From the cell containing the given text, extract its center point as (X, Y) coordinate. 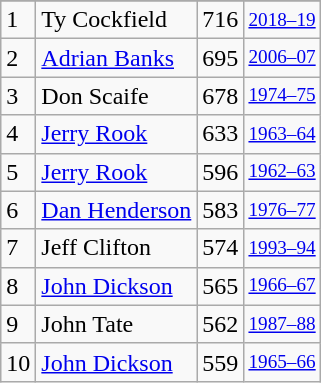
633 (220, 134)
1993–94 (282, 248)
3 (18, 96)
John Tate (116, 324)
Dan Henderson (116, 210)
8 (18, 286)
596 (220, 172)
7 (18, 248)
1965–66 (282, 362)
Ty Cockfield (116, 20)
1987–88 (282, 324)
Don Scaife (116, 96)
2006–07 (282, 58)
559 (220, 362)
695 (220, 58)
1 (18, 20)
562 (220, 324)
574 (220, 248)
6 (18, 210)
9 (18, 324)
1963–64 (282, 134)
10 (18, 362)
1966–67 (282, 286)
4 (18, 134)
5 (18, 172)
Adrian Banks (116, 58)
Jeff Clifton (116, 248)
2 (18, 58)
1974–75 (282, 96)
583 (220, 210)
1962–63 (282, 172)
716 (220, 20)
565 (220, 286)
2018–19 (282, 20)
1976–77 (282, 210)
678 (220, 96)
